Return (x, y) of the center of cell containing provided text 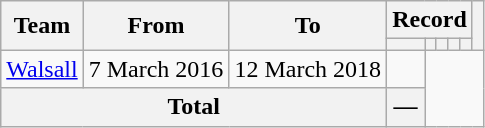
— (406, 107)
Walsall (42, 69)
From (156, 26)
Record (430, 20)
Total (194, 107)
To (308, 26)
7 March 2016 (156, 69)
12 March 2018 (308, 69)
Team (42, 26)
